Extract the [X, Y] coordinate from the center of the cell holding the provided text.  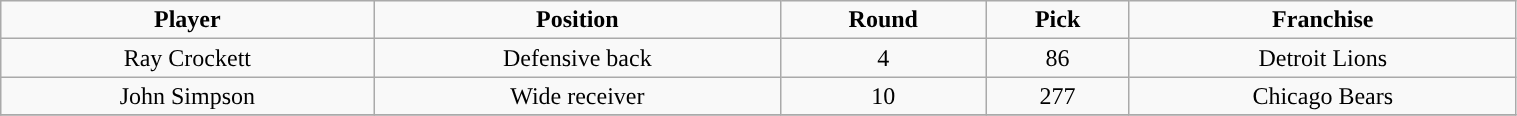
10 [884, 96]
Player [188, 20]
Defensive back [578, 58]
Pick [1058, 20]
277 [1058, 96]
Position [578, 20]
Franchise [1322, 20]
86 [1058, 58]
Round [884, 20]
4 [884, 58]
Chicago Bears [1322, 96]
Ray Crockett [188, 58]
Wide receiver [578, 96]
Detroit Lions [1322, 58]
John Simpson [188, 96]
